Find where the given text appears and provide that cell's center as [X, Y] coordinate. 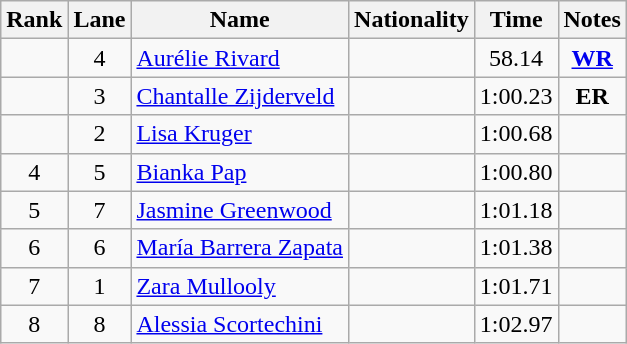
María Barrera Zapata [240, 248]
Zara Mullooly [240, 286]
Time [516, 20]
Chantalle Zijderveld [240, 96]
Notes [592, 20]
Alessia Scortechini [240, 324]
Aurélie Rivard [240, 58]
1:01.71 [516, 286]
2 [100, 134]
Rank [34, 20]
3 [100, 96]
ER [592, 96]
WR [592, 58]
1:02.97 [516, 324]
1:01.38 [516, 248]
Bianka Pap [240, 172]
1:00.68 [516, 134]
58.14 [516, 58]
Nationality [412, 20]
Lisa Kruger [240, 134]
1:01.18 [516, 210]
1 [100, 286]
Jasmine Greenwood [240, 210]
Name [240, 20]
1:00.80 [516, 172]
Lane [100, 20]
1:00.23 [516, 96]
